Detect which cell encompasses the target text, then output its [X, Y] center coordinate. 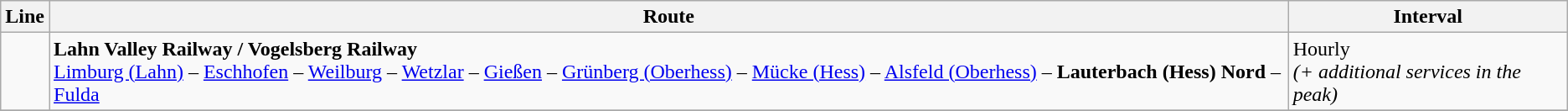
Hourly (+ additional services in the peak) [1427, 71]
Route [668, 17]
Line [25, 17]
Interval [1427, 17]
